Determine the (X, Y) coordinate at the center of the cell enclosing the given text.  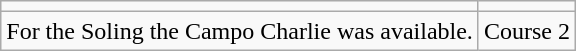
Course 2 (526, 31)
For the Soling the Campo Charlie was available. (240, 31)
